Search for the cell housing the specified text and yield its [x, y] center coordinate. 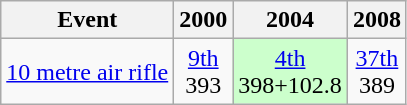
10 metre air rifle [88, 72]
9th393 [204, 72]
2000 [204, 20]
Event [88, 20]
2004 [290, 20]
4th398+102.8 [290, 72]
37th389 [376, 72]
2008 [376, 20]
